Determine the [X, Y] coordinate at the center of the cell enclosing the given text.  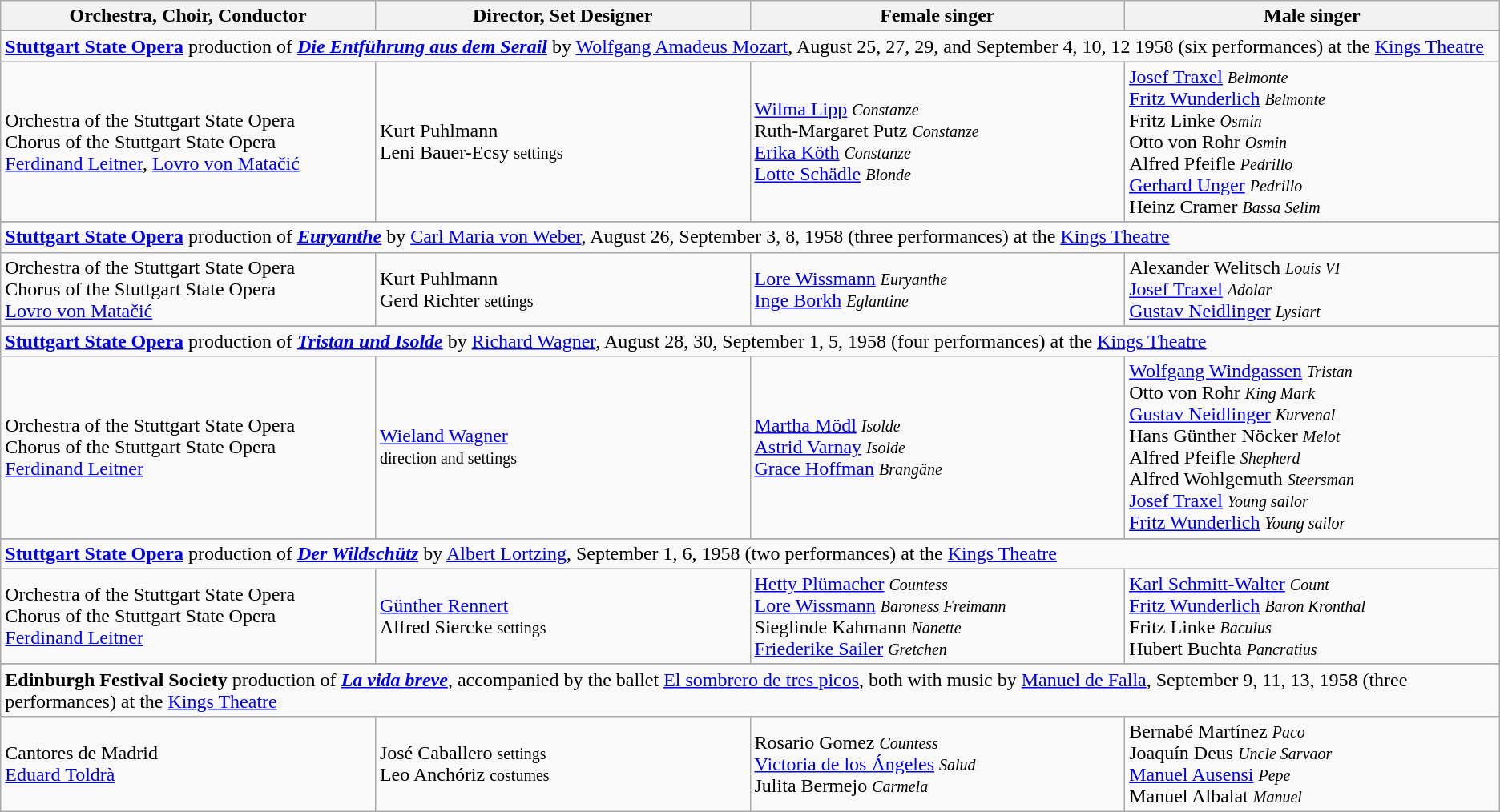
Hetty Plümacher CountessLore Wissmann Baroness FreimannSieglinde Kahmann NanetteFriederike Sailer Gretchen [937, 617]
Günther Rennert Alfred Siercke settings [562, 617]
Director, Set Designer [562, 16]
Wieland Wagner direction and settings [562, 447]
Wilma Lipp ConstanzeRuth-Margaret Putz ConstanzeErika Köth ConstanzeLotte Schädle Blonde [937, 142]
Female singer [937, 16]
Alexander Welitsch Louis VIJosef Traxel AdolarGustav Neidlinger Lysiart [1312, 289]
Lore Wissmann EuryantheInge Borkh Eglantine [937, 289]
Bernabé Martínez PacoJoaquín Deus Uncle SarvaorManuel Ausensi PepeManuel Albalat Manuel [1312, 764]
Stuttgart State Opera production of Euryanthe by Carl Maria von Weber, August 26, September 3, 8, 1958 (three performances) at the Kings Theatre [750, 237]
Karl Schmitt-Walter CountFritz Wunderlich Baron KronthalFritz Linke BaculusHubert Buchta Pancratius [1312, 617]
Orchestra, Choir, Conductor [188, 16]
Martha Mödl IsoldeAstrid Varnay IsoldeGrace Hoffman Brangäne [937, 447]
Orchestra of the Stuttgart State OperaChorus of the Stuttgart State OperaLovro von Matačić [188, 289]
José Caballero settingsLeo Anchóriz costumes [562, 764]
Kurt PuhlmannGerd Richter settings [562, 289]
Stuttgart State Opera production of Der Wildschütz by Albert Lortzing, September 1, 6, 1958 (two performances) at the Kings Theatre [750, 553]
Rosario Gomez CountessVictoria de los Ángeles SaludJulita Bermejo Carmela [937, 764]
Kurt PuhlmannLeni Bauer-Ecsy settings [562, 142]
Cantores de MadridEduard Toldrà [188, 764]
Orchestra of the Stuttgart State OperaChorus of the Stuttgart State OperaFerdinand Leitner, Lovro von Matačić [188, 142]
Male singer [1312, 16]
